Search for the cell housing the specified text and yield its [x, y] center coordinate. 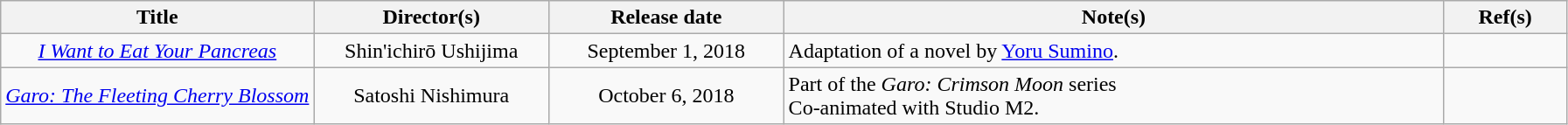
September 1, 2018 [666, 51]
Garo: The Fleeting Cherry Blossom [157, 96]
Shin'ichirō Ushijima [432, 51]
Part of the Garo: Crimson Moon seriesCo-animated with Studio M2. [1114, 96]
Note(s) [1114, 17]
Title [157, 17]
Ref(s) [1506, 17]
Adaptation of a novel by Yoru Sumino. [1114, 51]
Director(s) [432, 17]
Satoshi Nishimura [432, 96]
Release date [666, 17]
I Want to Eat Your Pancreas [157, 51]
October 6, 2018 [666, 96]
